For the text-containing cell, return its midpoint in (X, Y) coordinate format. 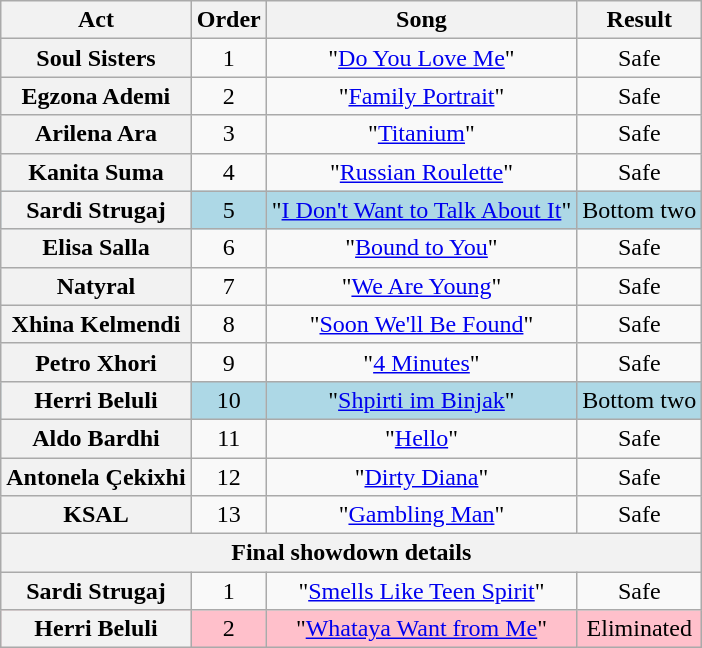
"Smells Like Teen Spirit" (421, 591)
"Whataya Want from Me" (421, 629)
Arilena Ara (96, 134)
Song (421, 20)
"Gambling Man" (421, 515)
Antonela Çekixhi (96, 477)
Xhina Kelmendi (96, 324)
"Family Portrait" (421, 96)
Final showdown details (352, 553)
Natyral (96, 286)
12 (228, 477)
"We Are Young" (421, 286)
"Hello" (421, 438)
KSAL (96, 515)
Eliminated (640, 629)
"Dirty Diana" (421, 477)
10 (228, 400)
Act (96, 20)
Result (640, 20)
"Soon We'll Be Found" (421, 324)
Aldo Bardhi (96, 438)
Egzona Ademi (96, 96)
3 (228, 134)
5 (228, 210)
"I Don't Want to Talk About It" (421, 210)
"Shpirti im Binjak" (421, 400)
"4 Minutes" (421, 362)
"Russian Roulette" (421, 172)
4 (228, 172)
"Bound to You" (421, 248)
"Do You Love Me" (421, 58)
11 (228, 438)
13 (228, 515)
"Titanium" (421, 134)
8 (228, 324)
Elisa Salla (96, 248)
Kanita Suma (96, 172)
7 (228, 286)
Petro Xhori (96, 362)
9 (228, 362)
Order (228, 20)
6 (228, 248)
Soul Sisters (96, 58)
